Scan for the cell matching the given text and deliver its [x, y] coordinate at center. 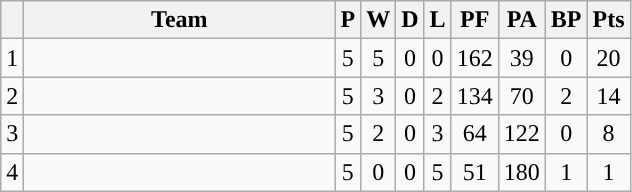
P [348, 20]
162 [474, 58]
PA [522, 20]
39 [522, 58]
Pts [608, 20]
D [410, 20]
4 [12, 172]
14 [608, 96]
180 [522, 172]
51 [474, 172]
134 [474, 96]
PF [474, 20]
BP [566, 20]
W [378, 20]
122 [522, 134]
Team [180, 20]
70 [522, 96]
64 [474, 134]
L [438, 20]
20 [608, 58]
8 [608, 134]
